Pinpoint the cell where the given text exists, returning its [x, y] midpoint coordinate. 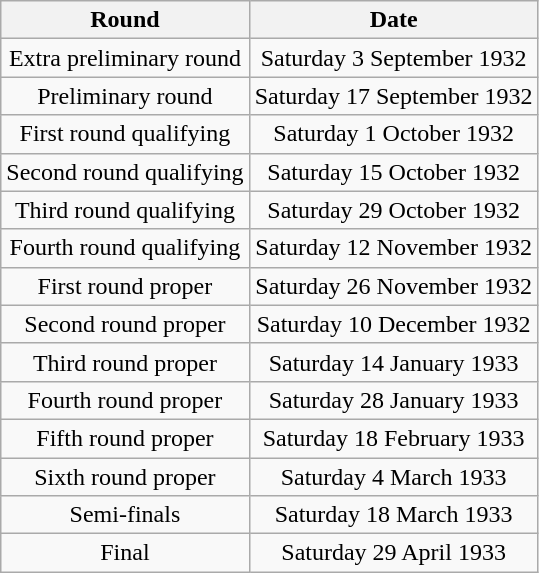
Date [394, 20]
Saturday 14 January 1933 [394, 362]
Saturday 12 November 1932 [394, 248]
Second round proper [125, 324]
Sixth round proper [125, 477]
First round proper [125, 286]
Extra preliminary round [125, 58]
Preliminary round [125, 96]
Saturday 10 December 1932 [394, 324]
Saturday 28 January 1933 [394, 400]
Third round proper [125, 362]
Saturday 3 September 1932 [394, 58]
Saturday 1 October 1932 [394, 134]
Fourth round qualifying [125, 248]
Fifth round proper [125, 438]
Saturday 4 March 1933 [394, 477]
Third round qualifying [125, 210]
Saturday 18 March 1933 [394, 515]
Final [125, 553]
First round qualifying [125, 134]
Saturday 29 October 1932 [394, 210]
Saturday 26 November 1932 [394, 286]
Fourth round proper [125, 400]
Round [125, 20]
Saturday 15 October 1932 [394, 172]
Semi-finals [125, 515]
Saturday 18 February 1933 [394, 438]
Saturday 29 April 1933 [394, 553]
Saturday 17 September 1932 [394, 96]
Second round qualifying [125, 172]
